Return [X, Y] of the center of cell containing provided text 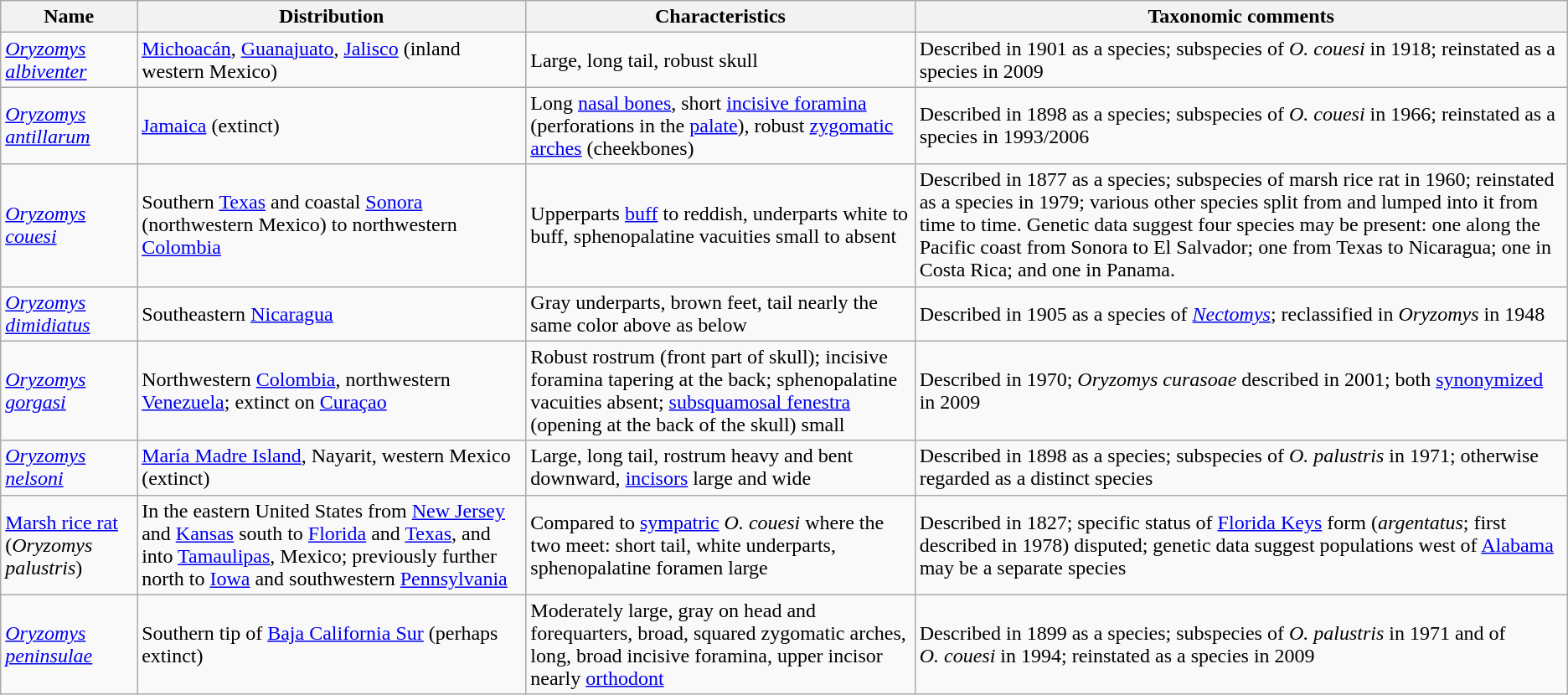
Southeastern Nicaragua [332, 313]
Described in 1905 as a species of Nectomys; reclassified in Oryzomys in 1948 [1241, 313]
Characteristics [720, 17]
Taxonomic comments [1241, 17]
Oryzomys peninsulae [69, 645]
Large, long tail, rostrum heavy and bent downward, incisors large and wide [720, 467]
Compared to sympatric O. couesi where the two meet: short tail, white underparts, sphenopalatine foramen large [720, 544]
Described in 1899 as a species; subspecies of O. palustris in 1971 and of O. couesi in 1994; reinstated as a species in 2009 [1241, 645]
Gray underparts, brown feet, tail nearly the same color above as below [720, 313]
Described in 1901 as a species; subspecies of O. couesi in 1918; reinstated as a species in 2009 [1241, 60]
Moderately large, gray on head and forequarters, broad, squared zygomatic arches, long, broad incisive foramina, upper incisor nearly orthodont [720, 645]
Oryzomys dimidiatus [69, 313]
Oryzomys albiventer [69, 60]
Distribution [332, 17]
Described in 1970; Oryzomys curasoae described in 2001; both synonymized in 2009 [1241, 390]
Southern tip of Baja California Sur (perhaps extinct) [332, 645]
Oryzomys nelsoni [69, 467]
Michoacán, Guanajuato, Jalisco (inland western Mexico) [332, 60]
Marsh rice rat (Oryzomys palustris) [69, 544]
Jamaica (extinct) [332, 126]
Upperparts buff to reddish, underparts white to buff, sphenopalatine vacuities small to absent [720, 225]
Long nasal bones, short incisive foramina (perforations in the palate), robust zygomatic arches (cheekbones) [720, 126]
Southern Texas and coastal Sonora (northwestern Mexico) to northwestern Colombia [332, 225]
María Madre Island, Nayarit, western Mexico (extinct) [332, 467]
Large, long tail, robust skull [720, 60]
Oryzomys antillarum [69, 126]
Oryzomys couesi [69, 225]
Northwestern Colombia, northwestern Venezuela; extinct on Curaçao [332, 390]
Name [69, 17]
Described in 1898 as a species; subspecies of O. palustris in 1971; otherwise regarded as a distinct species [1241, 467]
Described in 1898 as a species; subspecies of O. couesi in 1966; reinstated as a species in 1993/2006 [1241, 126]
Oryzomys gorgasi [69, 390]
